Identify which cell holds the provided text, then report its (X, Y) central coordinate. 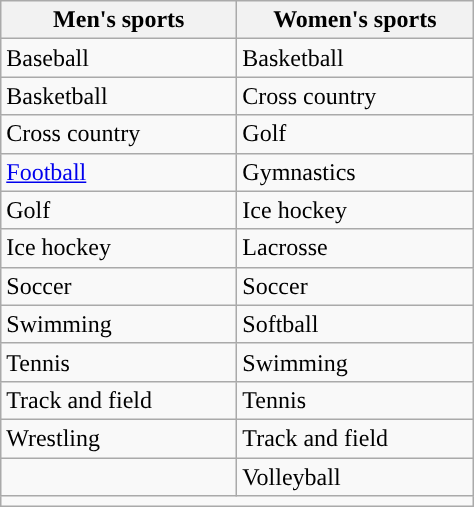
Baseball (119, 58)
Wrestling (119, 438)
Lacrosse (355, 248)
Softball (355, 324)
Women's sports (355, 20)
Gymnastics (355, 172)
Men's sports (119, 20)
Football (119, 172)
Volleyball (355, 477)
